Determine the [X, Y] coordinate at the center of the cell enclosing the given text.  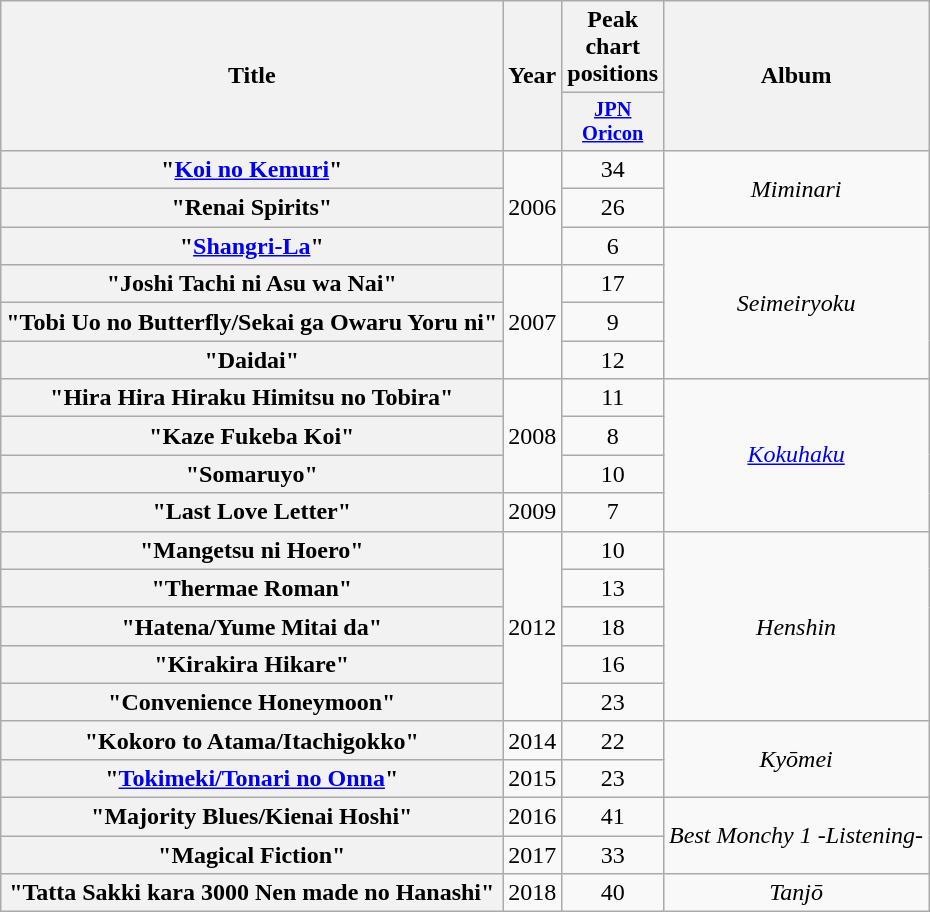
Kokuhaku [796, 455]
2015 [532, 778]
8 [613, 436]
Kyōmei [796, 759]
2009 [532, 512]
"Convenience Honeymoon" [252, 702]
2017 [532, 855]
12 [613, 360]
13 [613, 588]
6 [613, 246]
Peak chart positions [613, 47]
"Mangetsu ni Hoero" [252, 550]
"Somaruyo" [252, 474]
2007 [532, 322]
"Majority Blues/Kienai Hoshi" [252, 817]
"Magical Fiction" [252, 855]
Best Monchy 1 -Listening- [796, 836]
9 [613, 322]
2012 [532, 626]
2014 [532, 740]
Henshin [796, 626]
Album [796, 76]
"Tokimeki/Tonari no Onna" [252, 778]
2008 [532, 436]
"Renai Spirits" [252, 208]
26 [613, 208]
18 [613, 626]
22 [613, 740]
41 [613, 817]
"Joshi Tachi ni Asu wa Nai" [252, 284]
40 [613, 893]
Title [252, 76]
7 [613, 512]
"Tatta Sakki kara 3000 Nen made no Hanashi" [252, 893]
"Shangri-La" [252, 246]
2018 [532, 893]
"Hatena/Yume Mitai da" [252, 626]
34 [613, 169]
16 [613, 664]
"Last Love Letter" [252, 512]
33 [613, 855]
JPNOricon [613, 122]
Tanjō [796, 893]
"Hira Hira Hiraku Himitsu no Tobira" [252, 398]
"Kirakira Hikare" [252, 664]
Year [532, 76]
"Kaze Fukeba Koi" [252, 436]
"Daidai" [252, 360]
"Tobi Uo no Butterfly/Sekai ga Owaru Yoru ni" [252, 322]
"Kokoro to Atama/Itachigokko" [252, 740]
17 [613, 284]
2016 [532, 817]
11 [613, 398]
2006 [532, 207]
"Koi no Kemuri" [252, 169]
"Thermae Roman" [252, 588]
Seimeiryoku [796, 303]
Miminari [796, 188]
